Find where the given text appears and provide that cell's center as [X, Y] coordinate. 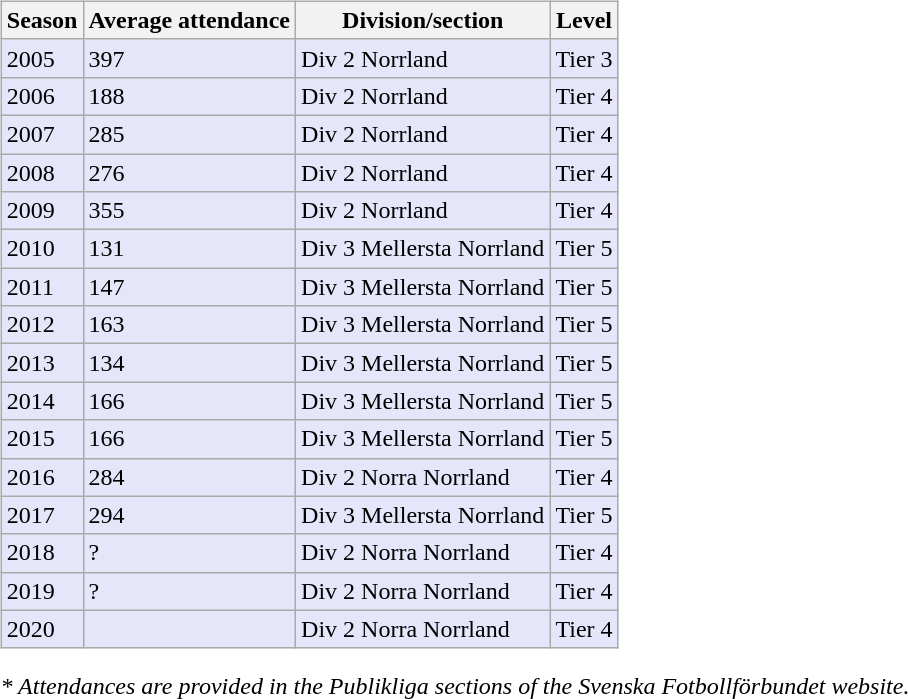
284 [190, 477]
2013 [42, 363]
2016 [42, 477]
2015 [42, 439]
2018 [42, 553]
2020 [42, 629]
397 [190, 58]
Division/section [423, 20]
188 [190, 96]
2012 [42, 325]
2011 [42, 287]
Season [42, 20]
131 [190, 249]
147 [190, 287]
294 [190, 515]
2019 [42, 591]
2006 [42, 96]
2014 [42, 401]
134 [190, 363]
163 [190, 325]
2017 [42, 515]
2010 [42, 249]
Tier 3 [584, 58]
2008 [42, 173]
2005 [42, 58]
355 [190, 211]
285 [190, 134]
2009 [42, 211]
276 [190, 173]
2007 [42, 134]
Level [584, 20]
Average attendance [190, 20]
